Extract the (X, Y) coordinate from the center of the cell holding the provided text.  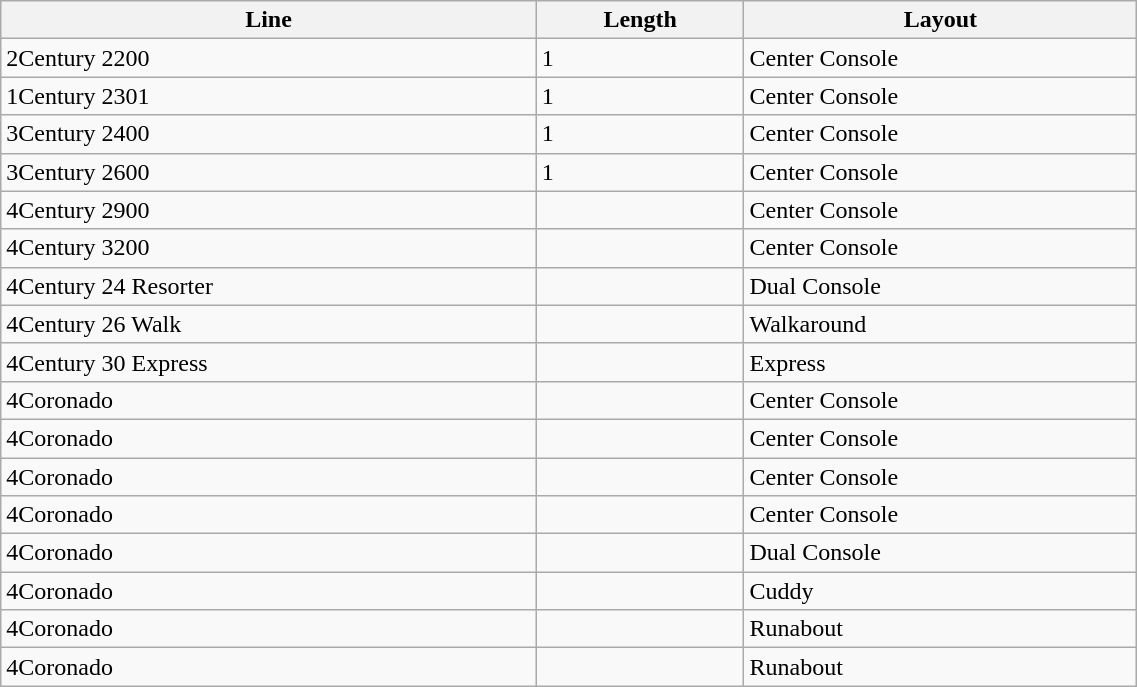
Layout (940, 20)
4Century 26 Walk (269, 324)
4Century 2900 (269, 210)
3Century 2400 (269, 134)
3Century 2600 (269, 172)
Length (640, 20)
4Century 3200 (269, 248)
2Century 2200 (269, 58)
1Century 2301 (269, 96)
Walkaround (940, 324)
4Century 24 Resorter (269, 286)
4Century 30 Express (269, 362)
Express (940, 362)
Cuddy (940, 591)
Line (269, 20)
